Determine the [X, Y] coordinate at the center of the cell enclosing the given text.  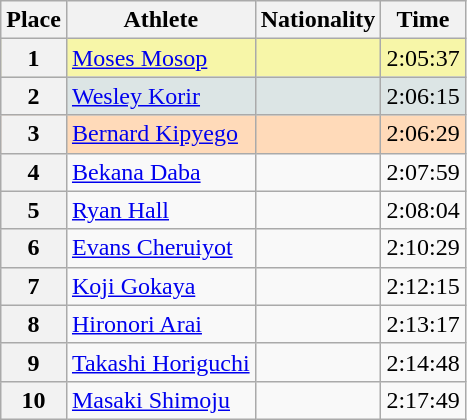
2:17:49 [423, 400]
Bekana Daba [160, 172]
Time [423, 20]
10 [34, 400]
2:14:48 [423, 362]
2 [34, 96]
4 [34, 172]
2:08:04 [423, 210]
Evans Cheruiyot [160, 248]
7 [34, 286]
2:10:29 [423, 248]
Moses Mosop [160, 58]
Athlete [160, 20]
5 [34, 210]
Takashi Horiguchi [160, 362]
8 [34, 324]
Wesley Korir [160, 96]
9 [34, 362]
Ryan Hall [160, 210]
2:06:15 [423, 96]
Masaki Shimoju [160, 400]
2:06:29 [423, 134]
Bernard Kipyego [160, 134]
2:13:17 [423, 324]
2:07:59 [423, 172]
3 [34, 134]
Koji Gokaya [160, 286]
Hironori Arai [160, 324]
Nationality [318, 20]
Place [34, 20]
1 [34, 58]
2:05:37 [423, 58]
6 [34, 248]
2:12:15 [423, 286]
